Return [x, y] of the center of cell containing provided text 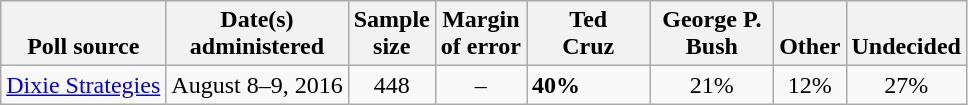
TedCruz [588, 34]
George P.Bush [712, 34]
Date(s)administered [257, 34]
Dixie Strategies [84, 85]
Poll source [84, 34]
27% [906, 85]
12% [810, 85]
40% [588, 85]
– [480, 85]
448 [392, 85]
Undecided [906, 34]
August 8–9, 2016 [257, 85]
Marginof error [480, 34]
21% [712, 85]
Samplesize [392, 34]
Other [810, 34]
